Return the [x, y] coordinate for the center point of the cell that contains the specified text.  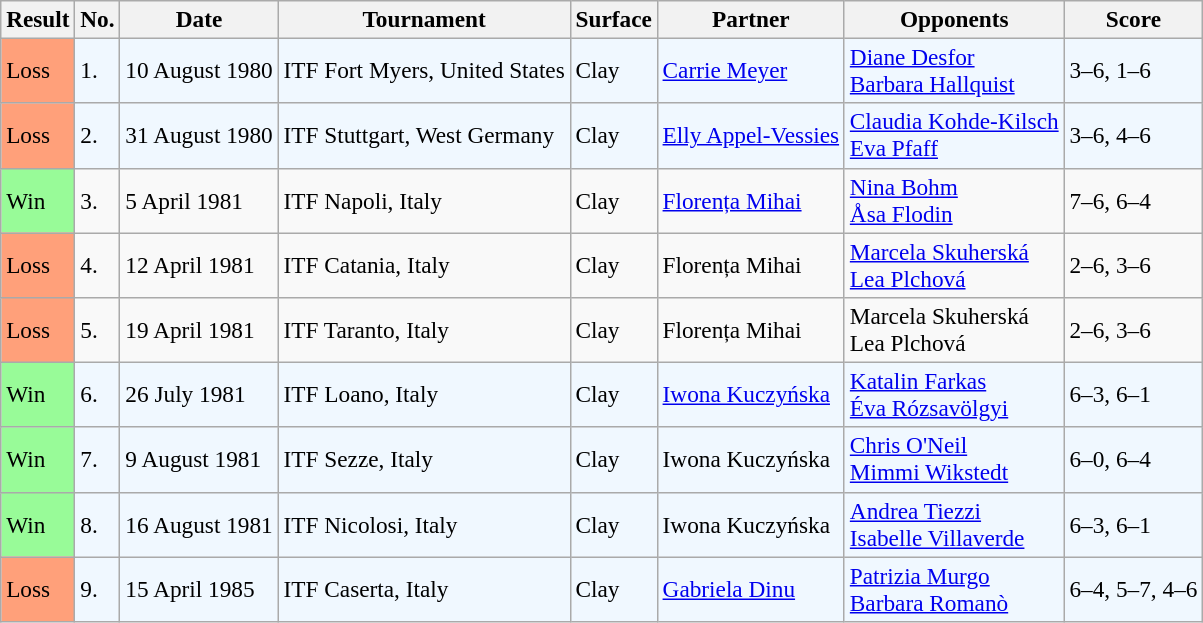
ITF Fort Myers, United States [424, 70]
Patrizia Murgo Barbara Romanò [954, 588]
No. [98, 19]
7–6, 6–4 [1134, 200]
9. [98, 588]
16 August 1981 [199, 524]
6–4, 5–7, 4–6 [1134, 588]
Claudia Kohde-Kilsch Eva Pfaff [954, 136]
8. [98, 524]
19 April 1981 [199, 330]
31 August 1980 [199, 136]
12 April 1981 [199, 264]
5 April 1981 [199, 200]
10 August 1980 [199, 70]
Result [38, 19]
Partner [750, 19]
3–6, 4–6 [1134, 136]
Nina Bohm Åsa Flodin [954, 200]
3–6, 1–6 [1134, 70]
4. [98, 264]
Surface [614, 19]
Carrie Meyer [750, 70]
ITF Caserta, Italy [424, 588]
Katalin Farkas Éva Rózsavölgyi [954, 394]
Gabriela Dinu [750, 588]
1. [98, 70]
ITF Loano, Italy [424, 394]
Score [1134, 19]
Diane Desfor Barbara Hallquist [954, 70]
ITF Nicolosi, Italy [424, 524]
9 August 1981 [199, 460]
6–0, 6–4 [1134, 460]
Elly Appel-Vessies [750, 136]
ITF Catania, Italy [424, 264]
ITF Napoli, Italy [424, 200]
Andrea Tiezzi Isabelle Villaverde [954, 524]
26 July 1981 [199, 394]
2. [98, 136]
Opponents [954, 19]
Chris O'Neil Mimmi Wikstedt [954, 460]
6. [98, 394]
ITF Sezze, Italy [424, 460]
Date [199, 19]
3. [98, 200]
Tournament [424, 19]
ITF Stuttgart, West Germany [424, 136]
15 April 1985 [199, 588]
ITF Taranto, Italy [424, 330]
7. [98, 460]
5. [98, 330]
